Scan for the cell matching the given text and deliver its [x, y] coordinate at center. 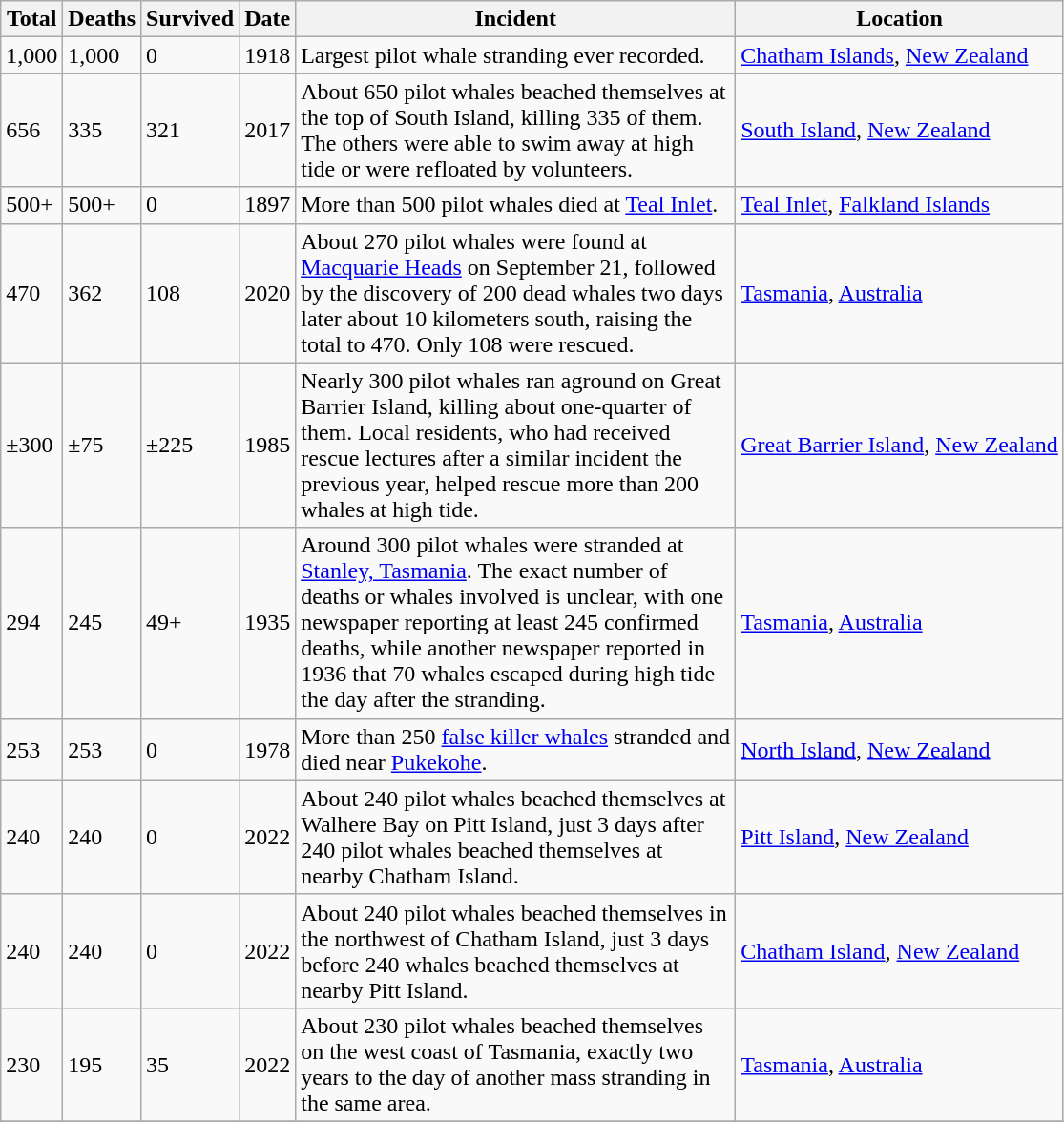
More than 250 false killer whales stranded and died near Pukekohe. [515, 750]
Deaths [102, 19]
2020 [267, 293]
Pitt Island, New Zealand [900, 838]
1897 [267, 205]
335 [102, 130]
Chatham Islands, New Zealand [900, 55]
35 [191, 1065]
Teal Inlet, Falkland Islands [900, 205]
Incident [515, 19]
1935 [267, 623]
North Island, New Zealand [900, 750]
Great Barrier Island, New Zealand [900, 445]
294 [32, 623]
245 [102, 623]
1918 [267, 55]
About 230 pilot whales beached themselves on the west coast of Tasmania, exactly two years to the day of another mass stranding in the same area. [515, 1065]
230 [32, 1065]
108 [191, 293]
Survived [191, 19]
Chatham Island, New Zealand [900, 950]
1985 [267, 445]
49+ [191, 623]
195 [102, 1065]
470 [32, 293]
Date [267, 19]
±300 [32, 445]
South Island, New Zealand [900, 130]
362 [102, 293]
656 [32, 130]
321 [191, 130]
±75 [102, 445]
Location [900, 19]
±225 [191, 445]
More than 500 pilot whales died at Teal Inlet. [515, 205]
About 240 pilot whales beached themselves in the northwest of Chatham Island, just 3 days before 240 whales beached themselves at nearby Pitt Island. [515, 950]
1978 [267, 750]
Largest pilot whale stranding ever recorded. [515, 55]
2017 [267, 130]
Total [32, 19]
